For the text-containing cell, return its midpoint in (X, Y) coordinate format. 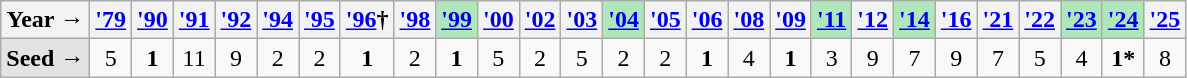
'09 (791, 20)
'90 (153, 20)
'02 (540, 20)
Seed → (46, 58)
'92 (236, 20)
'00 (498, 20)
3 (831, 58)
'12 (873, 20)
'91 (194, 20)
'79 (111, 20)
'99 (457, 20)
'04 (624, 20)
'14 (915, 20)
'96† (367, 20)
'05 (665, 20)
8 (1165, 58)
'21 (998, 20)
'98 (415, 20)
'95 (320, 20)
'25 (1165, 20)
Year → (46, 20)
'03 (582, 20)
'94 (278, 20)
'22 (1040, 20)
'24 (1123, 20)
'08 (749, 20)
'16 (956, 20)
1* (1123, 58)
'06 (707, 20)
'23 (1082, 20)
11 (194, 58)
'11 (831, 20)
